Identify which cell holds the provided text, then report its (x, y) central coordinate. 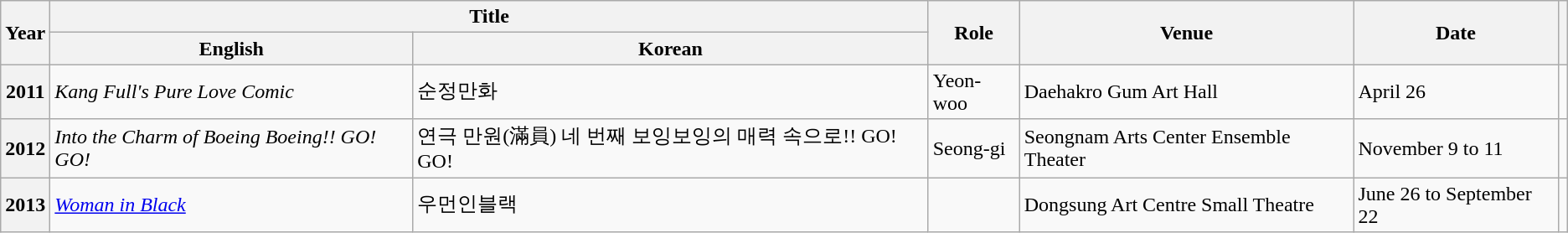
연극 만원(滿員) 네 번째 보잉보잉의 매력 속으로!! GO! GO! (671, 148)
2013 (25, 205)
Daehakro Gum Art Hall (1186, 92)
2011 (25, 92)
Seongnam Arts Center Ensemble Theater (1186, 148)
Dongsung Art Centre Small Theatre (1186, 205)
Into the Charm of Boeing Boeing!! GO! GO! (231, 148)
April 26 (1456, 92)
Date (1456, 33)
Title (489, 17)
우먼인블랙 (671, 205)
Venue (1186, 33)
Year (25, 33)
Seong-gi (973, 148)
Woman in Black (231, 205)
2012 (25, 148)
English (231, 49)
순정만화 (671, 92)
Korean (671, 49)
Yeon-woo (973, 92)
Role (973, 33)
November 9 to 11 (1456, 148)
Kang Full's Pure Love Comic (231, 92)
June 26 to September 22 (1456, 205)
